Locate the cell with the specified text and output its [x, y] center coordinate. 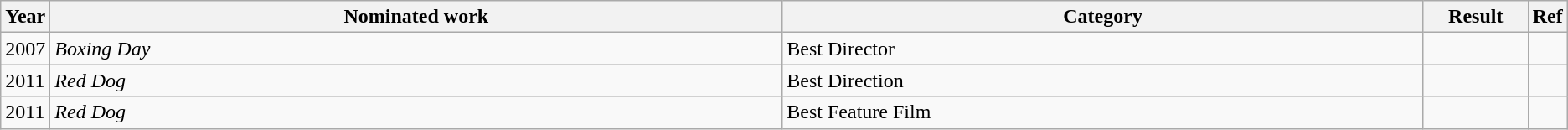
Best Feature Film [1103, 112]
Boxing Day [416, 49]
2007 [25, 49]
Best Director [1103, 49]
Best Direction [1103, 81]
Ref [1548, 17]
Result [1476, 17]
Year [25, 17]
Nominated work [416, 17]
Category [1103, 17]
